Determine the [x, y] coordinate at the center of the cell enclosing the given text.  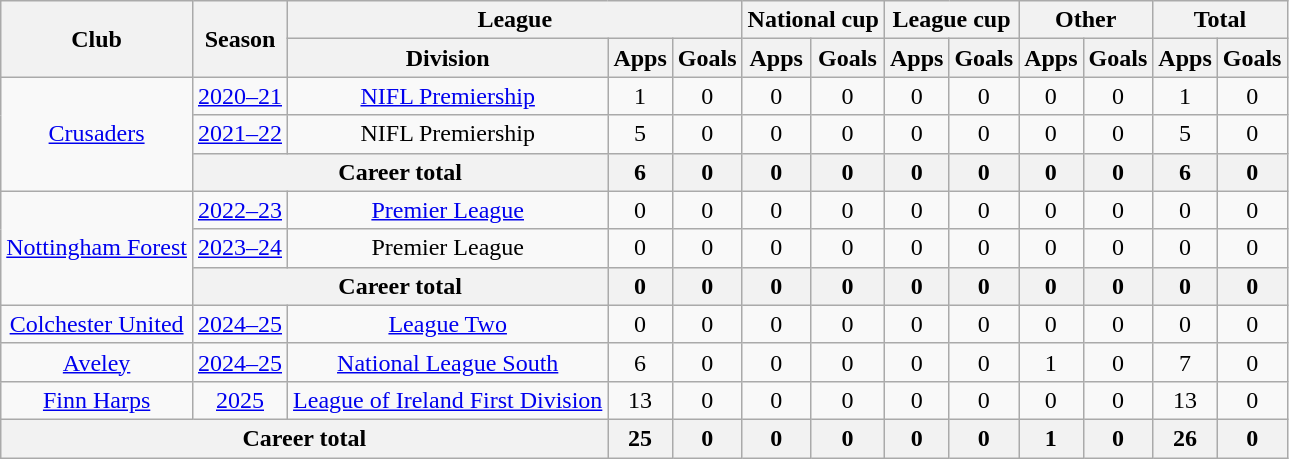
Colchester United [97, 324]
Crusaders [97, 134]
Club [97, 39]
National League South [448, 362]
2023–24 [240, 248]
Total [1220, 20]
League cup [951, 20]
Other [1086, 20]
Division [448, 58]
7 [1185, 362]
2020–21 [240, 96]
26 [1185, 438]
League of Ireland First Division [448, 400]
National cup [813, 20]
2021–22 [240, 134]
League [515, 20]
League Two [448, 324]
2022–23 [240, 210]
Nottingham Forest [97, 248]
2025 [240, 400]
Finn Harps [97, 400]
Season [240, 39]
25 [640, 438]
Aveley [97, 362]
